Scan for the cell matching the given text and deliver its [x, y] coordinate at center. 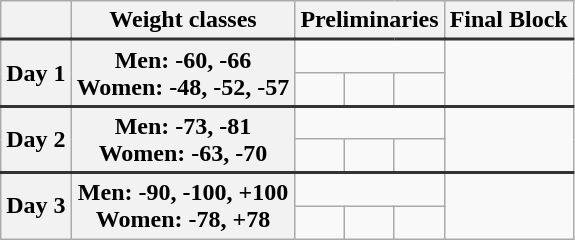
Weight classes [183, 20]
Day 1 [36, 74]
Men: -73, -81 Women: -63, -70 [183, 140]
Day 3 [36, 206]
Final Block [508, 20]
Men: -90, -100, +100 Women: -78, +78 [183, 206]
Preliminaries [370, 20]
Day 2 [36, 140]
Men: -60, -66 Women: -48, -52, -57 [183, 74]
